Extract the [X, Y] coordinate from the center of the cell holding the provided text.  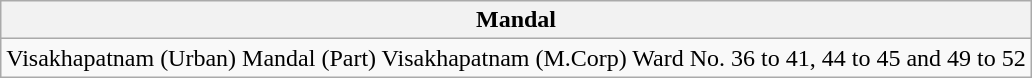
Mandal [516, 20]
Visakhapatnam (Urban) Mandal (Part) Visakhapatnam (M.Corp) Ward No. 36 to 41, 44 to 45 and 49 to 52 [516, 58]
